Provide the (x, y) coordinate of the cell's center where the given text is located.  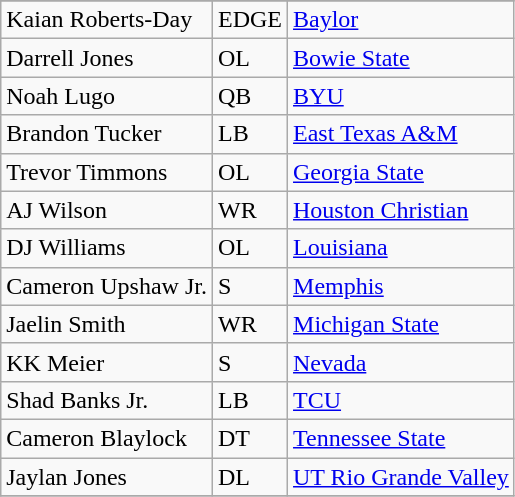
Cameron Upshaw Jr. (107, 286)
Baylor (402, 20)
KK Meier (107, 362)
Jaylan Jones (107, 477)
Noah Lugo (107, 96)
Georgia State (402, 172)
Nevada (402, 362)
Louisiana (402, 248)
DL (250, 477)
Michigan State (402, 324)
Memphis (402, 286)
Brandon Tucker (107, 134)
East Texas A&M (402, 134)
BYU (402, 96)
QB (250, 96)
Jaelin Smith (107, 324)
Cameron Blaylock (107, 438)
Darrell Jones (107, 58)
Kaian Roberts-Day (107, 20)
DT (250, 438)
Bowie State (402, 58)
TCU (402, 400)
EDGE (250, 20)
UT Rio Grande Valley (402, 477)
AJ Wilson (107, 210)
Shad Banks Jr. (107, 400)
Trevor Timmons (107, 172)
Tennessee State (402, 438)
DJ Williams (107, 248)
Houston Christian (402, 210)
